Detect which cell encompasses the target text, then output its (x, y) center coordinate. 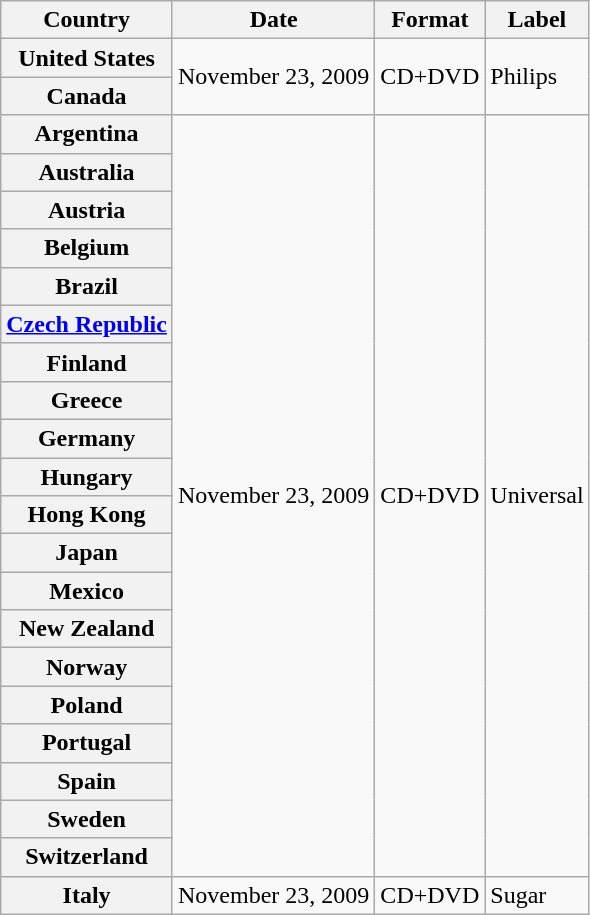
Austria (87, 210)
Hong Kong (87, 515)
Hungary (87, 477)
Mexico (87, 591)
Italy (87, 895)
United States (87, 58)
Poland (87, 705)
Philips (537, 77)
Brazil (87, 286)
Norway (87, 667)
Spain (87, 781)
Label (537, 20)
Date (273, 20)
Japan (87, 553)
Australia (87, 172)
Canada (87, 96)
Argentina (87, 134)
Format (430, 20)
Greece (87, 400)
New Zealand (87, 629)
Sweden (87, 819)
Universal (537, 496)
Country (87, 20)
Belgium (87, 248)
Finland (87, 362)
Portugal (87, 743)
Sugar (537, 895)
Czech Republic (87, 324)
Germany (87, 438)
Switzerland (87, 857)
